Identify which cell holds the provided text, then report its (x, y) central coordinate. 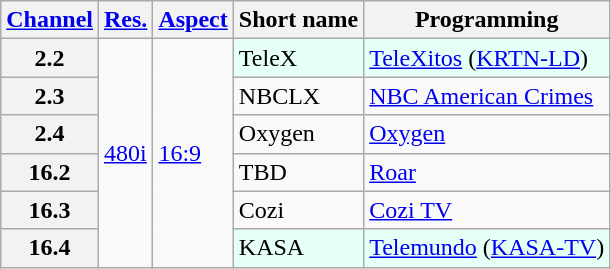
TBD (298, 172)
16.3 (50, 210)
2.4 (50, 134)
16.2 (50, 172)
Res. (126, 20)
Cozi (298, 210)
TeleXitos (KRTN-LD) (487, 58)
Roar (487, 172)
NBCLX (298, 96)
Short name (298, 20)
Channel (50, 20)
Programming (487, 20)
Telemundo (KASA-TV) (487, 248)
TeleX (298, 58)
Cozi TV (487, 210)
NBC American Crimes (487, 96)
2.3 (50, 96)
480i (126, 153)
Aspect (193, 20)
KASA (298, 248)
16:9 (193, 153)
16.4 (50, 248)
2.2 (50, 58)
